Return the (X, Y) coordinate for the center point of the cell that contains the specified text.  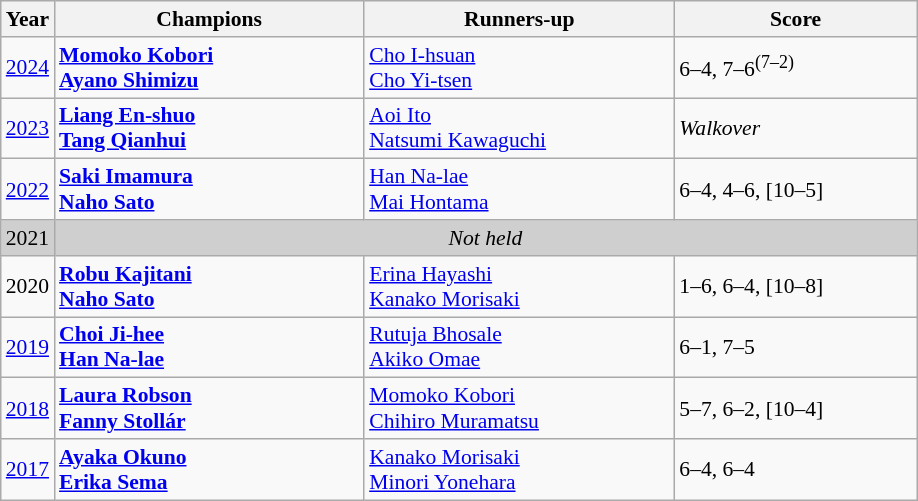
2021 (28, 238)
Han Na-lae Mai Hontama (519, 190)
Laura Robson Fanny Stollár (209, 408)
Liang En-shuo Tang Qianhui (209, 128)
Erina Hayashi Kanako Morisaki (519, 286)
2019 (28, 348)
Momoko Kobori Ayano Shimizu (209, 68)
2023 (28, 128)
Not held (486, 238)
Score (796, 19)
Robu Kajitani Naho Sato (209, 286)
Runners-up (519, 19)
Ayaka Okuno Erika Sema (209, 470)
Year (28, 19)
2017 (28, 470)
6–1, 7–5 (796, 348)
Cho I-hsuan Cho Yi-tsen (519, 68)
2022 (28, 190)
6–4, 7–6(7–2) (796, 68)
2024 (28, 68)
Aoi Ito Natsumi Kawaguchi (519, 128)
Momoko Kobori Chihiro Muramatsu (519, 408)
Walkover (796, 128)
Kanako Morisaki Minori Yonehara (519, 470)
6–4, 4–6, [10–5] (796, 190)
Saki Imamura Naho Sato (209, 190)
1–6, 6–4, [10–8] (796, 286)
Rutuja Bhosale Akiko Omae (519, 348)
Champions (209, 19)
2020 (28, 286)
6–4, 6–4 (796, 470)
5–7, 6–2, [10–4] (796, 408)
Choi Ji-hee Han Na-lae (209, 348)
2018 (28, 408)
